Detect which cell encompasses the target text, then output its [X, Y] center coordinate. 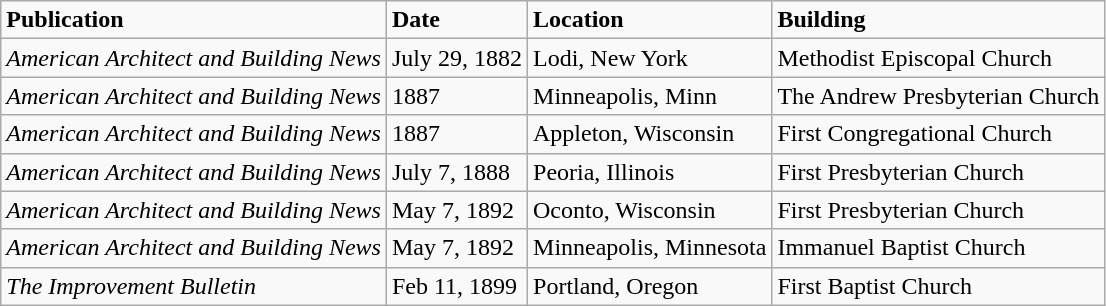
First Congregational Church [938, 134]
July 29, 1882 [456, 58]
Minneapolis, Minn [650, 96]
First Baptist Church [938, 286]
July 7, 1888 [456, 172]
Publication [194, 20]
Appleton, Wisconsin [650, 134]
Oconto, Wisconsin [650, 210]
Date [456, 20]
Feb 11, 1899 [456, 286]
Immanuel Baptist Church [938, 248]
The Andrew Presbyterian Church [938, 96]
Lodi, New York [650, 58]
Location [650, 20]
Minneapolis, Minnesota [650, 248]
Methodist Episcopal Church [938, 58]
Portland, Oregon [650, 286]
Peoria, Illinois [650, 172]
The Improvement Bulletin [194, 286]
Building [938, 20]
